For the text-containing cell, return its midpoint in (x, y) coordinate format. 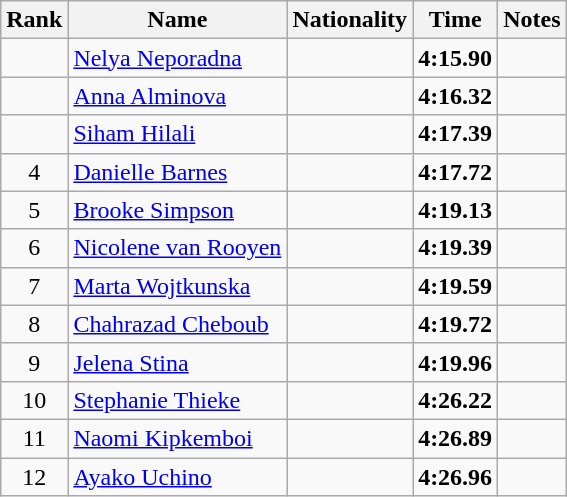
4:19.72 (456, 324)
Siham Hilali (178, 134)
Marta Wojtkunska (178, 286)
10 (34, 400)
4:26.89 (456, 438)
4 (34, 172)
4:19.39 (456, 248)
Danielle Barnes (178, 172)
Brooke Simpson (178, 210)
Time (456, 20)
Nationality (350, 20)
4:15.90 (456, 58)
Anna Alminova (178, 96)
4:17.39 (456, 134)
Rank (34, 20)
Naomi Kipkemboi (178, 438)
8 (34, 324)
4:26.22 (456, 400)
4:19.96 (456, 362)
7 (34, 286)
Nicolene van Rooyen (178, 248)
4:19.13 (456, 210)
Name (178, 20)
4:19.59 (456, 286)
4:16.32 (456, 96)
9 (34, 362)
5 (34, 210)
Notes (532, 20)
Stephanie Thieke (178, 400)
4:17.72 (456, 172)
6 (34, 248)
12 (34, 477)
Nelya Neporadna (178, 58)
11 (34, 438)
Ayako Uchino (178, 477)
Jelena Stina (178, 362)
4:26.96 (456, 477)
Chahrazad Cheboub (178, 324)
